Capture the cell that displays the provided text and extract its (X, Y) central coordinate. 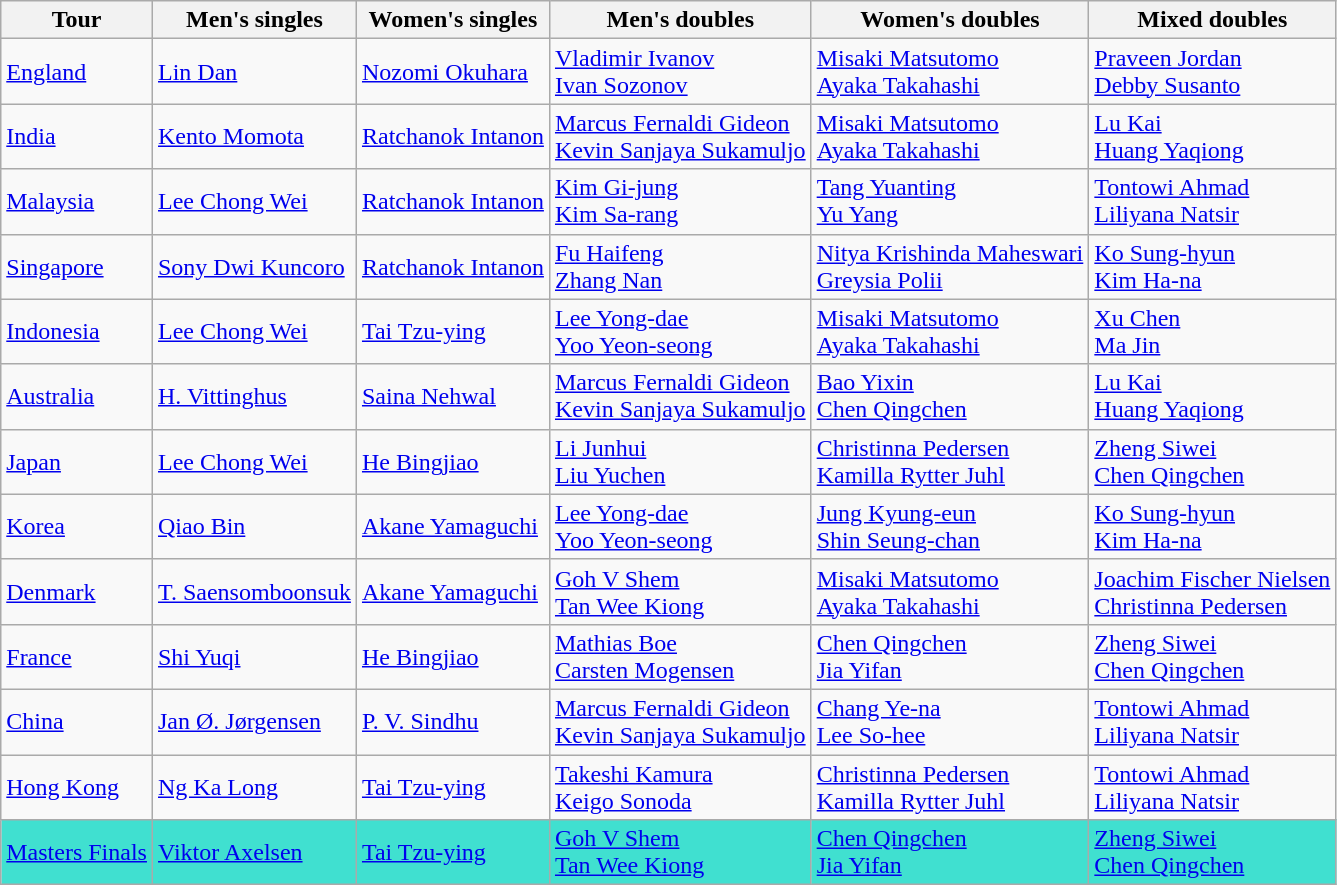
Viktor Axelsen (254, 852)
Tour (77, 20)
Men's singles (254, 20)
Men's doubles (680, 20)
Sony Dwi Kuncoro (254, 266)
India (77, 136)
France (77, 656)
P. V. Sindhu (452, 722)
Bao Yixin Chen Qingchen (950, 396)
Nitya Krishinda Maheswari Greysia Polii (950, 266)
Xu Chen Ma Jin (1212, 332)
Li Junhui Liu Yuchen (680, 462)
Ng Ka Long (254, 786)
Jan Ø. Jørgensen (254, 722)
Masters Finals (77, 852)
Singapore (77, 266)
Chang Ye-na Lee So-hee (950, 722)
Hong Kong (77, 786)
Joachim Fischer Nielsen Christinna Pedersen (1212, 592)
Fu Haifeng Zhang Nan (680, 266)
Tang Yuanting Yu Yang (950, 202)
Vladimir Ivanov Ivan Sozonov (680, 72)
Australia (77, 396)
Takeshi Kamura Keigo Sonoda (680, 786)
Shi Yuqi (254, 656)
Mixed doubles (1212, 20)
Saina Nehwal (452, 396)
England (77, 72)
H. Vittinghus (254, 396)
China (77, 722)
Praveen Jordan Debby Susanto (1212, 72)
Denmark (77, 592)
T. Saensomboonsuk (254, 592)
Japan (77, 462)
Nozomi Okuhara (452, 72)
Lin Dan (254, 72)
Women's singles (452, 20)
Malaysia (77, 202)
Kento Momota (254, 136)
Mathias Boe Carsten Mogensen (680, 656)
Kim Gi-jung Kim Sa-rang (680, 202)
Indonesia (77, 332)
Korea (77, 526)
Women's doubles (950, 20)
Qiao Bin (254, 526)
Jung Kyung-eun Shin Seung-chan (950, 526)
